Determine the [x, y] coordinate at the center of the cell enclosing the given text.  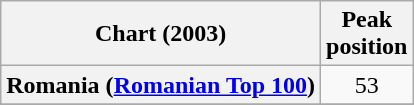
Chart (2003) [161, 34]
53 [367, 85]
Peakposition [367, 34]
Romania (Romanian Top 100) [161, 85]
